Find where the given text appears and provide that cell's center as (X, Y) coordinate. 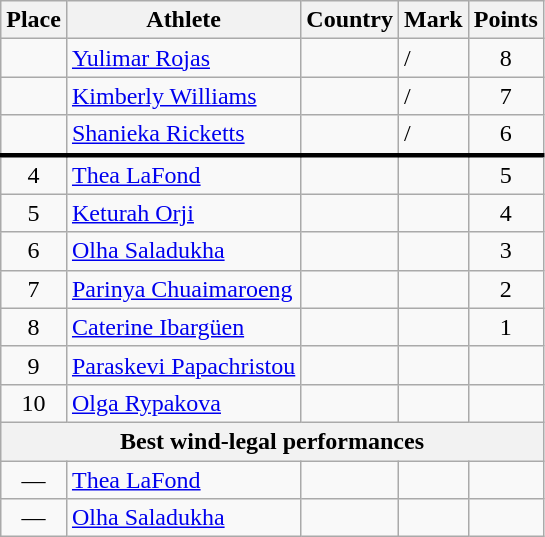
Place (34, 20)
10 (34, 403)
Parinya Chuaimaroeng (183, 289)
3 (506, 251)
2 (506, 289)
Yulimar Rojas (183, 58)
Shanieka Ricketts (183, 135)
Best wind-legal performances (272, 441)
Athlete (183, 20)
Paraskevi Papachristou (183, 365)
Keturah Orji (183, 213)
Caterine Ibargüen (183, 327)
1 (506, 327)
Country (350, 20)
Kimberly Williams (183, 96)
Mark (434, 20)
Olga Rypakova (183, 403)
Points (506, 20)
9 (34, 365)
